Detect which cell encompasses the target text, then output its [x, y] center coordinate. 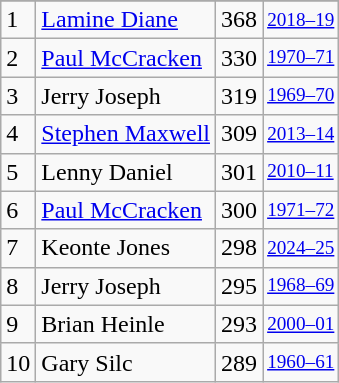
Stephen Maxwell [126, 134]
10 [18, 362]
2 [18, 58]
Brian Heinle [126, 324]
300 [240, 210]
2018–19 [301, 20]
2000–01 [301, 324]
2024–25 [301, 248]
Keonte Jones [126, 248]
Lenny Daniel [126, 172]
319 [240, 96]
289 [240, 362]
1971–72 [301, 210]
298 [240, 248]
Lamine Diane [126, 20]
330 [240, 58]
2010–11 [301, 172]
7 [18, 248]
4 [18, 134]
3 [18, 96]
1 [18, 20]
1970–71 [301, 58]
293 [240, 324]
1960–61 [301, 362]
1969–70 [301, 96]
Gary Silc [126, 362]
2013–14 [301, 134]
301 [240, 172]
6 [18, 210]
309 [240, 134]
1968–69 [301, 286]
5 [18, 172]
8 [18, 286]
368 [240, 20]
9 [18, 324]
295 [240, 286]
